Return (x, y) of the center of cell containing provided text 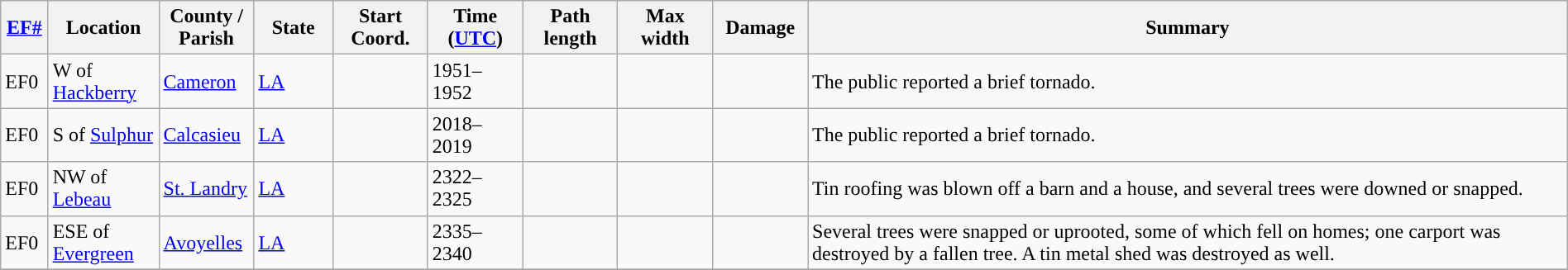
2335–2340 (475, 243)
Calcasieu (207, 135)
W of Hackberry (103, 81)
1951–1952 (475, 81)
Avoyelles (207, 243)
Location (103, 28)
2322–2325 (475, 188)
EF# (25, 28)
2018–2019 (475, 135)
NW of Lebeau (103, 188)
Path length (571, 28)
Time (UTC) (475, 28)
ESE of Evergreen (103, 243)
St. Landry (207, 188)
Start Coord. (380, 28)
Damage (761, 28)
State (294, 28)
Tin roofing was blown off a barn and a house, and several trees were downed or snapped. (1188, 188)
County / Parish (207, 28)
Cameron (207, 81)
Max width (665, 28)
Summary (1188, 28)
S of Sulphur (103, 135)
